Determine the [X, Y] coordinate at the center of the cell enclosing the given text.  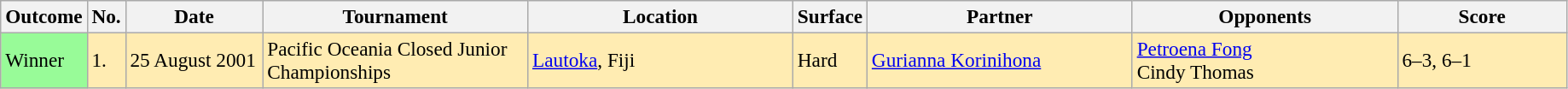
6–3, 6–1 [1482, 60]
Petroena Fong Cindy Thomas [1264, 60]
Tournament [396, 16]
Pacific Oceania Closed Junior Championships [396, 60]
Surface [829, 16]
Date [195, 16]
Opponents [1264, 16]
Score [1482, 16]
Winner [44, 60]
Location [660, 16]
No. [106, 16]
1. [106, 60]
Outcome [44, 16]
Hard [829, 60]
25 August 2001 [195, 60]
Lautoka, Fiji [660, 60]
Gurianna Korinihona [1000, 60]
Partner [1000, 16]
